Determine the (x, y) coordinate at the center of the cell enclosing the given text.  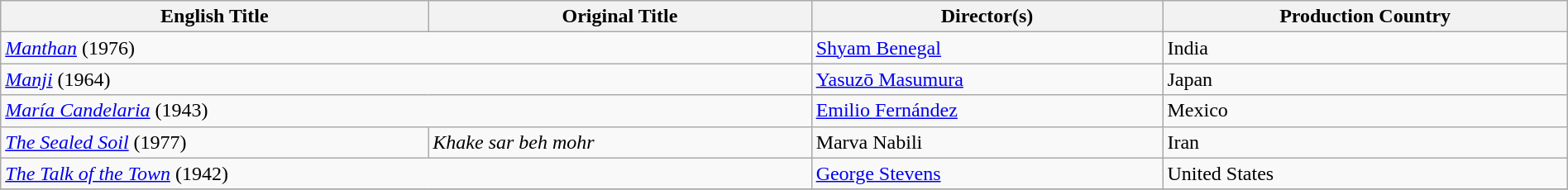
Director(s) (987, 17)
English Title (215, 17)
Mexico (1365, 111)
The Talk of the Town (1942) (406, 173)
Emilio Fernández (987, 111)
Marva Nabili (987, 142)
Manji (1964) (406, 79)
United States (1365, 173)
María Candelaria (1943) (406, 111)
Production Country (1365, 17)
Japan (1365, 79)
Original Title (620, 17)
The Sealed Soil (1977) (215, 142)
Iran (1365, 142)
Yasuzō Masumura (987, 79)
India (1365, 48)
Shyam Benegal (987, 48)
Manthan (1976) (406, 48)
George Stevens (987, 173)
Khake sar beh mohr (620, 142)
